Return (X, Y) of the center of cell containing provided text 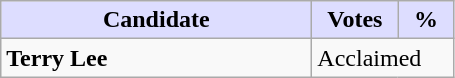
% (426, 20)
Candidate (156, 20)
Acclaimed (383, 58)
Terry Lee (156, 58)
Votes (355, 20)
